Scan for the cell matching the given text and deliver its [x, y] coordinate at center. 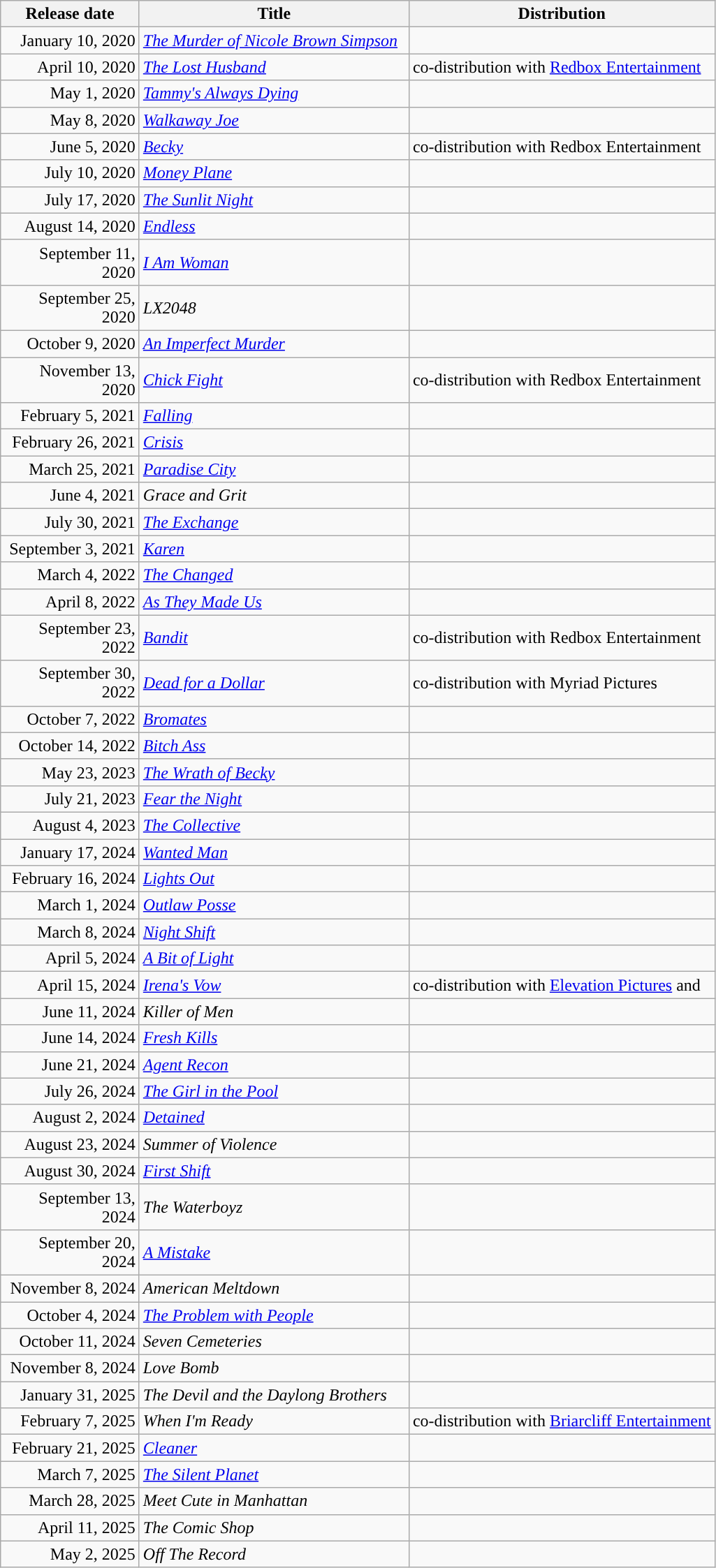
Lights Out [274, 879]
Bitch Ass [274, 746]
Crisis [274, 443]
September 25, 2020 [70, 307]
September 13, 2024 [70, 1206]
May 2, 2025 [70, 1554]
October 11, 2024 [70, 1342]
Becky [274, 147]
February 26, 2021 [70, 443]
May 1, 2020 [70, 94]
A Bit of Light [274, 959]
I Am Woman [274, 262]
November 13, 2020 [70, 380]
July 17, 2020 [70, 200]
August 23, 2024 [70, 1144]
Summer of Violence [274, 1144]
March 28, 2025 [70, 1501]
March 4, 2022 [70, 575]
September 11, 2020 [70, 262]
LX2048 [274, 307]
July 21, 2023 [70, 799]
March 7, 2025 [70, 1474]
The Exchange [274, 522]
co-distribution with Myriad Pictures [562, 683]
Wanted Man [274, 852]
The Collective [274, 825]
Fear the Night [274, 799]
The Lost Husband [274, 67]
Paradise City [274, 469]
February 16, 2024 [70, 879]
When I'm Ready [274, 1421]
January 31, 2025 [70, 1395]
Grace and Grit [274, 496]
September 30, 2022 [70, 683]
Cleaner [274, 1448]
February 21, 2025 [70, 1448]
March 1, 2024 [70, 905]
As They Made Us [274, 602]
Falling [274, 416]
Seven Cemeteries [274, 1342]
An Imperfect Murder [274, 343]
April 15, 2024 [70, 985]
June 21, 2024 [70, 1065]
The Sunlit Night [274, 200]
American Meltdown [274, 1288]
June 5, 2020 [70, 147]
April 10, 2020 [70, 67]
The Silent Planet [274, 1474]
First Shift [274, 1171]
July 10, 2020 [70, 173]
June 14, 2024 [70, 1038]
January 17, 2024 [70, 852]
co-distribution with Briarcliff Entertainment [562, 1421]
February 7, 2025 [70, 1421]
Meet Cute in Manhattan [274, 1501]
August 30, 2024 [70, 1171]
Title [274, 14]
June 11, 2024 [70, 1012]
February 5, 2021 [70, 416]
Karen [274, 549]
April 5, 2024 [70, 959]
Killer of Men [274, 1012]
Bandit [274, 638]
Detained [274, 1118]
Tammy's Always Dying [274, 94]
Dead for a Dollar [274, 683]
Irena's Vow [274, 985]
Money Plane [274, 173]
Outlaw Posse [274, 905]
Night Shift [274, 932]
Agent Recon [274, 1065]
October 14, 2022 [70, 746]
September 20, 2024 [70, 1252]
May 8, 2020 [70, 120]
Bromates [274, 719]
March 8, 2024 [70, 932]
The Devil and the Daylong Brothers [274, 1395]
August 4, 2023 [70, 825]
August 2, 2024 [70, 1118]
The Problem with People [274, 1315]
July 30, 2021 [70, 522]
Fresh Kills [274, 1038]
March 25, 2021 [70, 469]
October 7, 2022 [70, 719]
The Girl in the Pool [274, 1091]
The Changed [274, 575]
Distribution [562, 14]
August 14, 2020 [70, 226]
September 23, 2022 [70, 638]
A Mistake [274, 1252]
The Comic Shop [274, 1528]
July 26, 2024 [70, 1091]
April 11, 2025 [70, 1528]
co-distribution with Elevation Pictures and [562, 985]
June 4, 2021 [70, 496]
Chick Fight [274, 380]
May 23, 2023 [70, 772]
Love Bomb [274, 1368]
October 4, 2024 [70, 1315]
October 9, 2020 [70, 343]
Walkaway Joe [274, 120]
Endless [274, 226]
The Wrath of Becky [274, 772]
April 8, 2022 [70, 602]
Off The Record [274, 1554]
Release date [70, 14]
The Murder of Nicole Brown Simpson [274, 40]
The Waterboyz [274, 1206]
January 10, 2020 [70, 40]
September 3, 2021 [70, 549]
